Return [x, y] of the center of cell containing provided text 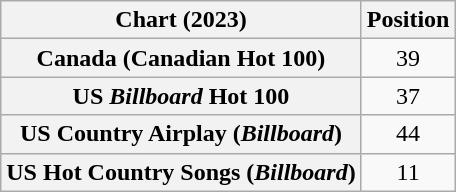
39 [408, 58]
Chart (2023) [181, 20]
37 [408, 96]
US Billboard Hot 100 [181, 96]
Position [408, 20]
US Hot Country Songs (Billboard) [181, 172]
US Country Airplay (Billboard) [181, 134]
44 [408, 134]
11 [408, 172]
Canada (Canadian Hot 100) [181, 58]
